From the cell containing the given text, extract its center point as (X, Y) coordinate. 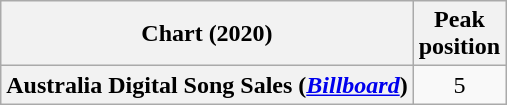
Australia Digital Song Sales (Billboard) (207, 85)
Peakposition (459, 34)
5 (459, 85)
Chart (2020) (207, 34)
